Provide the [X, Y] coordinate of the cell's center where the given text is located.  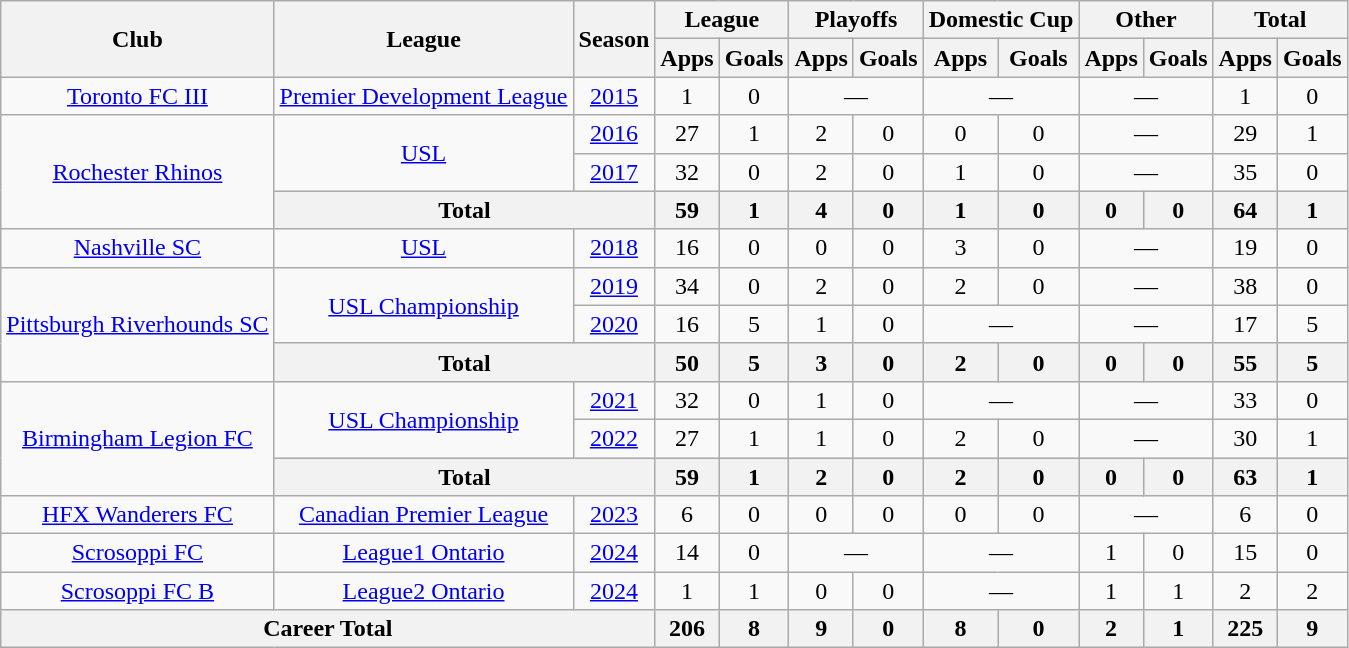
2023 [614, 515]
34 [687, 286]
Other [1146, 20]
Pittsburgh Riverhounds SC [138, 324]
4 [821, 210]
2016 [614, 134]
Scrosoppi FC B [138, 591]
2017 [614, 172]
Season [614, 39]
19 [1245, 248]
17 [1245, 324]
League1 Ontario [424, 553]
Domestic Cup [1001, 20]
206 [687, 629]
2015 [614, 96]
55 [1245, 362]
Birmingham Legion FC [138, 438]
225 [1245, 629]
2021 [614, 400]
35 [1245, 172]
2019 [614, 286]
Scrosoppi FC [138, 553]
50 [687, 362]
63 [1245, 477]
14 [687, 553]
Career Total [328, 629]
2020 [614, 324]
Playoffs [856, 20]
64 [1245, 210]
League2 Ontario [424, 591]
38 [1245, 286]
Club [138, 39]
Canadian Premier League [424, 515]
HFX Wanderers FC [138, 515]
15 [1245, 553]
Rochester Rhinos [138, 172]
2018 [614, 248]
2022 [614, 438]
Premier Development League [424, 96]
33 [1245, 400]
Nashville SC [138, 248]
30 [1245, 438]
29 [1245, 134]
Toronto FC III [138, 96]
